Find where the given text appears and provide that cell's center as [x, y] coordinate. 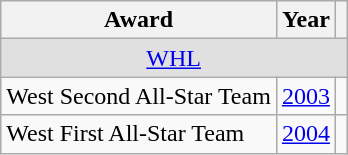
Award [139, 20]
2004 [306, 134]
2003 [306, 96]
West First All-Star Team [139, 134]
WHL [174, 58]
Year [306, 20]
West Second All-Star Team [139, 96]
